Pinpoint the cell where the given text exists, returning its [x, y] midpoint coordinate. 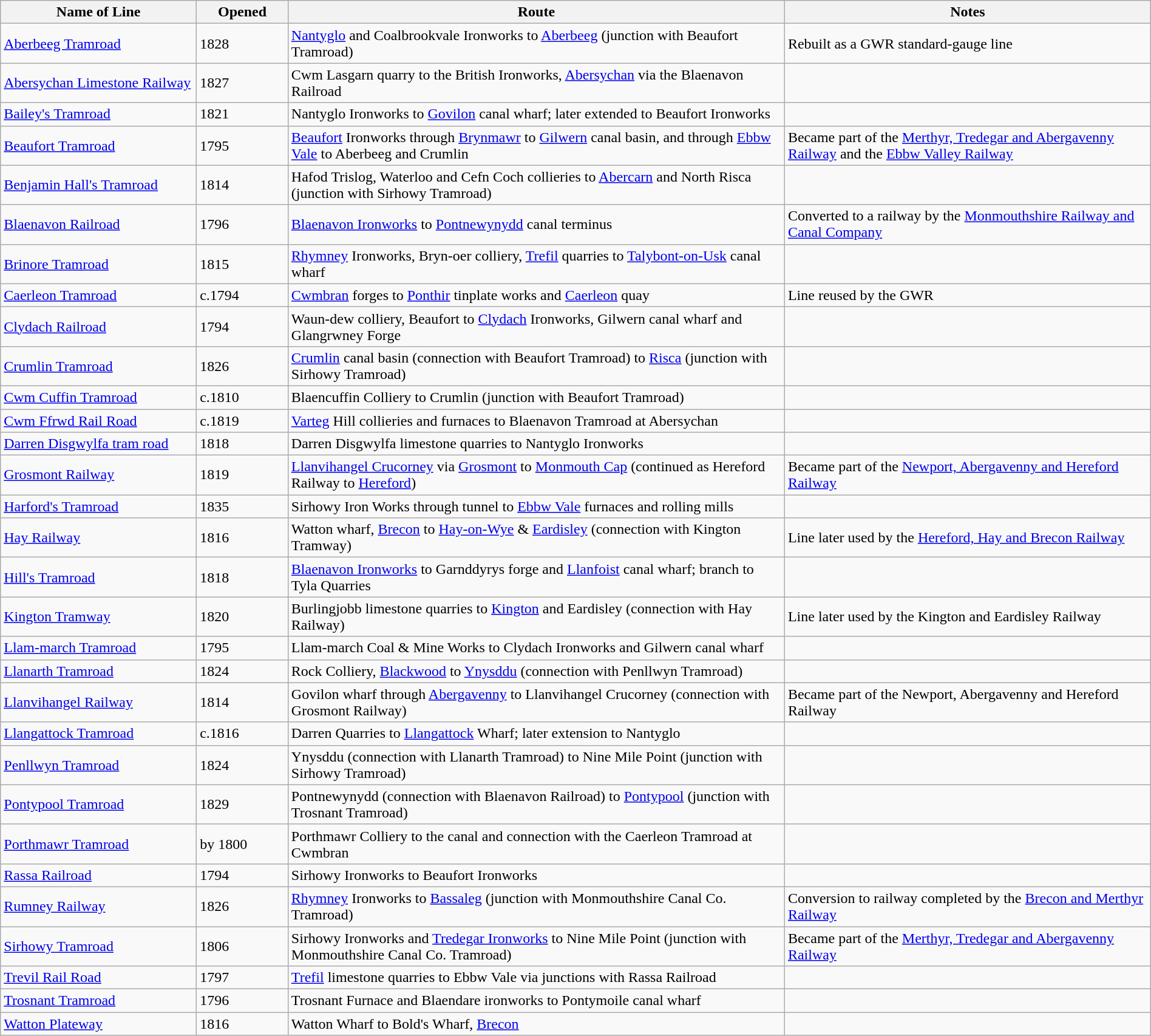
Rassa Railroad [98, 875]
Blaenavon Ironworks to Garnddyrys forge and Llanfoist canal wharf; branch to Tyla Quarries [536, 577]
1815 [243, 264]
Cwmbran forges to Ponthir tinplate works and Caerleon quay [536, 295]
Became part of the Merthyr, Tredegar and Abergavenny Railway [968, 946]
c.1810 [243, 397]
Cwm Cuffin Tramroad [98, 397]
Converted to a railway by the Monmouthshire Railway and Canal Company [968, 225]
Burlingjobb limestone quarries to Kington and Eardisley (connection with Hay Railway) [536, 617]
Notes [968, 12]
Benjamin Hall's Tramroad [98, 185]
1819 [243, 475]
Watton wharf, Brecon to Hay-on-Wye & Eardisley (connection with Kington Tramway) [536, 538]
Bailey's Tramroad [98, 114]
Rumney Railway [98, 906]
Sirhowy Ironworks and Tredegar Ironworks to Nine Mile Point (junction with Monmouthshire Canal Co. Tramroad) [536, 946]
1835 [243, 506]
Llam-march Coal & Mine Works to Clydach Ironworks and Gilwern canal wharf [536, 648]
Darren Disgwylfa tram road [98, 444]
Llanvihangel Railway [98, 702]
Sirhowy Tramroad [98, 946]
Govilon wharf through Abergavenny to Llanvihangel Crucorney (connection with Grosmont Railway) [536, 702]
Nantyglo and Coalbrookvale Ironworks to Aberbeeg (junction with Beaufort Tramroad) [536, 44]
Line later used by the Hereford, Hay and Brecon Railway [968, 538]
Route [536, 12]
Cwm Lasgarn quarry to the British Ironworks, Abersychan via the Blaenavon Railroad [536, 83]
Trefil limestone quarries to Ebbw Vale via junctions with Rassa Railroad [536, 978]
Varteg Hill collieries and furnaces to Blaenavon Tramroad at Abersychan [536, 421]
Ynysddu (connection with Llanarth Tramroad) to Nine Mile Point (junction with Sirhowy Tramroad) [536, 765]
Clydach Railroad [98, 327]
Conversion to railway completed by the Brecon and Merthyr Railway [968, 906]
Llanarth Tramroad [98, 671]
Waun-dew colliery, Beaufort to Clydach Ironworks, Gilwern canal wharf and Glangrwney Forge [536, 327]
Watton Wharf to Bold's Wharf, Brecon [536, 1024]
Aberbeeg Tramroad [98, 44]
Blaenavon Ironworks to Pontnewynydd canal terminus [536, 225]
Rhymney Ironworks to Bassaleg (junction with Monmouthshire Canal Co. Tramroad) [536, 906]
Crumlin canal basin (connection with Beaufort Tramroad) to Risca (junction with Sirhowy Tramroad) [536, 366]
Llanvihangel Crucorney via Grosmont to Monmouth Cap (continued as Hereford Railway to Hereford) [536, 475]
Grosmont Railway [98, 475]
1820 [243, 617]
Hafod Trislog, Waterloo and Cefn Coch collieries to Abercarn and North Risca (junction with Sirhowy Tramroad) [536, 185]
Pontnewynydd (connection with Blaenavon Railroad) to Pontypool (junction with Trosnant Tramroad) [536, 804]
1806 [243, 946]
Penllwyn Tramroad [98, 765]
Darren Disgwylfa limestone quarries to Nantyglo Ironworks [536, 444]
Beaufort Ironworks through Brynmawr to Gilwern canal basin, and through Ebbw Vale to Aberbeeg and Crumlin [536, 146]
Trosnant Tramroad [98, 1001]
Nantyglo Ironworks to Govilon canal wharf; later extended to Beaufort Ironworks [536, 114]
Llam-march Tramroad [98, 648]
Line reused by the GWR [968, 295]
1821 [243, 114]
Kington Tramway [98, 617]
c.1816 [243, 734]
Sirhowy Iron Works through tunnel to Ebbw Vale furnaces and rolling mills [536, 506]
1828 [243, 44]
Crumlin Tramroad [98, 366]
Trevil Rail Road [98, 978]
Name of Line [98, 12]
Rock Colliery, Blackwood to Ynysddu (connection with Penllwyn Tramroad) [536, 671]
Trosnant Furnace and Blaendare ironworks to Pontymoile canal wharf [536, 1001]
1829 [243, 804]
c.1819 [243, 421]
Hill's Tramroad [98, 577]
1827 [243, 83]
c.1794 [243, 295]
Line later used by the Kington and Eardisley Railway [968, 617]
Abersychan Limestone Railway [98, 83]
Hay Railway [98, 538]
Pontypool Tramroad [98, 804]
Porthmawr Tramroad [98, 844]
Caerleon Tramroad [98, 295]
Watton Plateway [98, 1024]
Cwm Ffrwd Rail Road [98, 421]
Harford's Tramroad [98, 506]
Blaenavon Railroad [98, 225]
by 1800 [243, 844]
Opened [243, 12]
Brinore Tramroad [98, 264]
1797 [243, 978]
Blaencuffin Colliery to Crumlin (junction with Beaufort Tramroad) [536, 397]
Became part of the Merthyr, Tredegar and Abergavenny Railway and the Ebbw Valley Railway [968, 146]
Beaufort Tramroad [98, 146]
Rebuilt as a GWR standard-gauge line [968, 44]
Porthmawr Colliery to the canal and connection with the Caerleon Tramroad at Cwmbran [536, 844]
Rhymney Ironworks, Bryn-oer colliery, Trefil quarries to Talybont-on-Usk canal wharf [536, 264]
Darren Quarries to Llangattock Wharf; later extension to Nantyglo [536, 734]
Sirhowy Ironworks to Beaufort Ironworks [536, 875]
Llangattock Tramroad [98, 734]
